Search for the cell housing the specified text and yield its (X, Y) center coordinate. 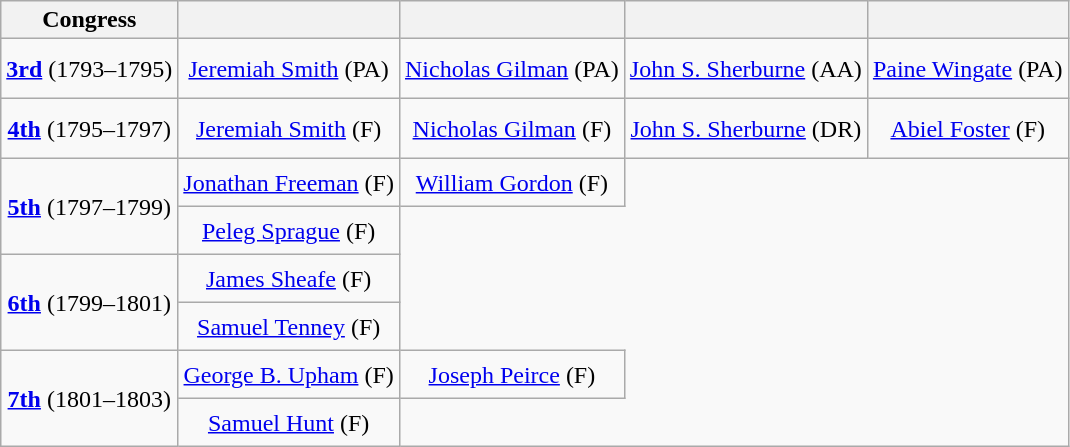
5th (1797–1799) (90, 207)
Peleg Sprague (F) (289, 231)
Jonathan Freeman (F) (289, 183)
Nicholas Gilman (PA) (512, 69)
James Sheafe (F) (289, 279)
William Gordon (F) (512, 183)
Joseph Peirce (F) (512, 375)
Nicholas Gilman (F) (512, 129)
Samuel Tenney (F) (289, 327)
3rd (1793–1795) (90, 69)
John S. Sherburne (AA) (746, 69)
Samuel Hunt (F) (289, 423)
John S. Sherburne (DR) (746, 129)
Jeremiah Smith (F) (289, 129)
6th (1799–1801) (90, 303)
4th (1795–1797) (90, 129)
Paine Wingate (PA) (968, 69)
Jeremiah Smith (PA) (289, 69)
Congress (90, 20)
Abiel Foster (F) (968, 129)
George B. Upham (F) (289, 375)
7th (1801–1803) (90, 399)
